Pinpoint the cell where the given text exists, returning its [x, y] midpoint coordinate. 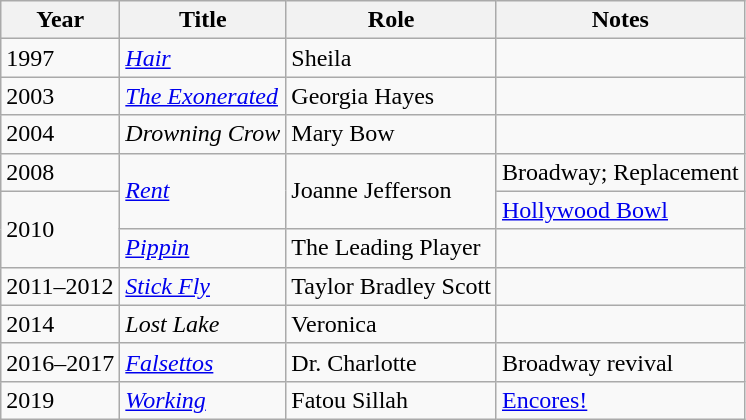
2010 [60, 229]
Encores! [620, 400]
Role [392, 20]
The Exonerated [203, 96]
Stick Fly [203, 286]
Year [60, 20]
Hollywood Bowl [620, 210]
2019 [60, 400]
Title [203, 20]
Dr. Charlotte [392, 362]
The Leading Player [392, 248]
Pippin [203, 248]
Fatou Sillah [392, 400]
2016–2017 [60, 362]
Hair [203, 58]
Rent [203, 191]
Broadway revival [620, 362]
Drowning Crow [203, 134]
Georgia Hayes [392, 96]
Falsettos [203, 362]
2014 [60, 324]
2003 [60, 96]
Mary Bow [392, 134]
Sheila [392, 58]
2008 [60, 172]
2004 [60, 134]
Broadway; Replacement [620, 172]
Taylor Bradley Scott [392, 286]
Lost Lake [203, 324]
1997 [60, 58]
2011–2012 [60, 286]
Joanne Jefferson [392, 191]
Notes [620, 20]
Veronica [392, 324]
Working [203, 400]
